Return (X, Y) of the center of cell containing provided text 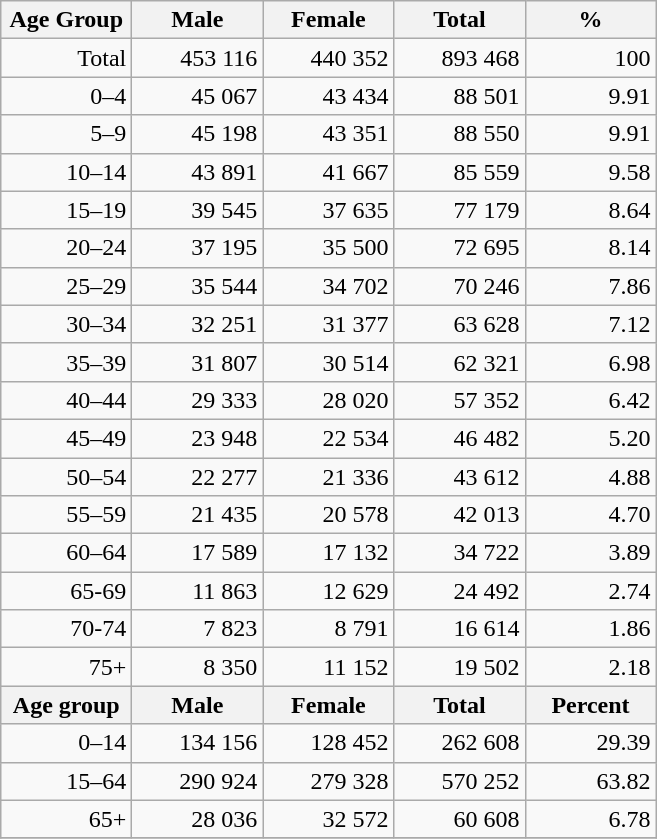
4.88 (590, 477)
1.86 (590, 629)
Percent (590, 705)
40–44 (66, 400)
21 435 (198, 515)
15–64 (66, 781)
290 924 (198, 781)
35–39 (66, 362)
% (590, 20)
11 152 (328, 667)
6.42 (590, 400)
6.78 (590, 819)
134 156 (198, 743)
34 702 (328, 286)
37 195 (198, 248)
19 502 (460, 667)
279 328 (328, 781)
8 350 (198, 667)
22 534 (328, 438)
35 500 (328, 248)
75+ (66, 667)
43 351 (328, 134)
43 434 (328, 96)
4.70 (590, 515)
50–54 (66, 477)
453 116 (198, 58)
43 891 (198, 172)
45–49 (66, 438)
30 514 (328, 362)
11 863 (198, 591)
440 352 (328, 58)
45 198 (198, 134)
31 807 (198, 362)
70-74 (66, 629)
88 501 (460, 96)
72 695 (460, 248)
63.82 (590, 781)
100 (590, 58)
25–29 (66, 286)
8.64 (590, 210)
70 246 (460, 286)
570 252 (460, 781)
128 452 (328, 743)
15–19 (66, 210)
7 823 (198, 629)
Age group (66, 705)
30–34 (66, 324)
29.39 (590, 743)
28 020 (328, 400)
262 608 (460, 743)
3.89 (590, 553)
22 277 (198, 477)
37 635 (328, 210)
42 013 (460, 515)
34 722 (460, 553)
77 179 (460, 210)
7.86 (590, 286)
6.98 (590, 362)
17 132 (328, 553)
28 036 (198, 819)
0–4 (66, 96)
24 492 (460, 591)
23 948 (198, 438)
9.58 (590, 172)
57 352 (460, 400)
65-69 (66, 591)
45 067 (198, 96)
43 612 (460, 477)
0–14 (66, 743)
7.12 (590, 324)
32 251 (198, 324)
2.74 (590, 591)
41 667 (328, 172)
5.20 (590, 438)
60 608 (460, 819)
12 629 (328, 591)
88 550 (460, 134)
20–24 (66, 248)
32 572 (328, 819)
63 628 (460, 324)
16 614 (460, 629)
8 791 (328, 629)
62 321 (460, 362)
20 578 (328, 515)
21 336 (328, 477)
65+ (66, 819)
29 333 (198, 400)
893 468 (460, 58)
Age Group (66, 20)
2.18 (590, 667)
46 482 (460, 438)
55–59 (66, 515)
35 544 (198, 286)
85 559 (460, 172)
10–14 (66, 172)
8.14 (590, 248)
17 589 (198, 553)
39 545 (198, 210)
60–64 (66, 553)
5–9 (66, 134)
31 377 (328, 324)
